Locate the cell with the specified text and output its (X, Y) center coordinate. 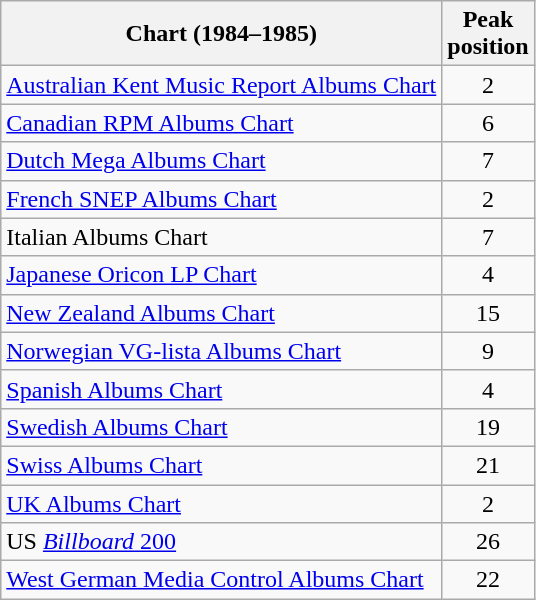
22 (488, 580)
Dutch Mega Albums Chart (222, 161)
Norwegian VG-lista Albums Chart (222, 351)
26 (488, 542)
West German Media Control Albums Chart (222, 580)
New Zealand Albums Chart (222, 313)
Canadian RPM Albums Chart (222, 123)
Peakposition (488, 34)
21 (488, 465)
Swiss Albums Chart (222, 465)
French SNEP Albums Chart (222, 199)
9 (488, 351)
Japanese Oricon LP Chart (222, 275)
Swedish Albums Chart (222, 427)
6 (488, 123)
Italian Albums Chart (222, 237)
US Billboard 200 (222, 542)
Spanish Albums Chart (222, 389)
19 (488, 427)
15 (488, 313)
UK Albums Chart (222, 503)
Chart (1984–1985) (222, 34)
Australian Kent Music Report Albums Chart (222, 85)
